Detect which cell encompasses the target text, then output its [x, y] center coordinate. 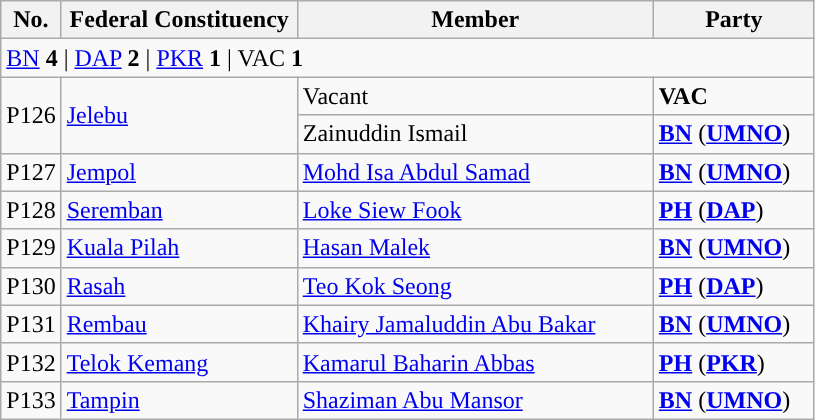
PH (PKR) [734, 362]
Party [734, 20]
Rembau [179, 324]
Federal Constituency [179, 20]
Jelebu [179, 115]
Shaziman Abu Mansor [475, 400]
Jempol [179, 172]
P130 [31, 286]
VAC [734, 96]
Khairy Jamaluddin Abu Bakar [475, 324]
Hasan Malek [475, 248]
P129 [31, 248]
Telok Kemang [179, 362]
No. [31, 20]
Tampin [179, 400]
P133 [31, 400]
Member [475, 20]
P131 [31, 324]
Kamarul Baharin Abbas [475, 362]
Vacant [475, 96]
BN 4 | DAP 2 | PKR 1 | VAC 1 [408, 58]
Zainuddin Ismail [475, 134]
P126 [31, 115]
P128 [31, 210]
Mohd Isa Abdul Samad [475, 172]
Rasah [179, 286]
P132 [31, 362]
Seremban [179, 210]
P127 [31, 172]
Kuala Pilah [179, 248]
Teo Kok Seong [475, 286]
Loke Siew Fook [475, 210]
